Extract the [x, y] coordinate from the center of the cell holding the provided text.  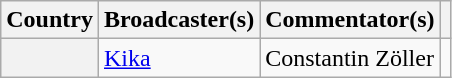
Constantin Zöller [350, 58]
Kika [178, 58]
Country [50, 20]
Commentator(s) [350, 20]
Broadcaster(s) [178, 20]
